Pinpoint the cell where the given text exists, returning its [X, Y] midpoint coordinate. 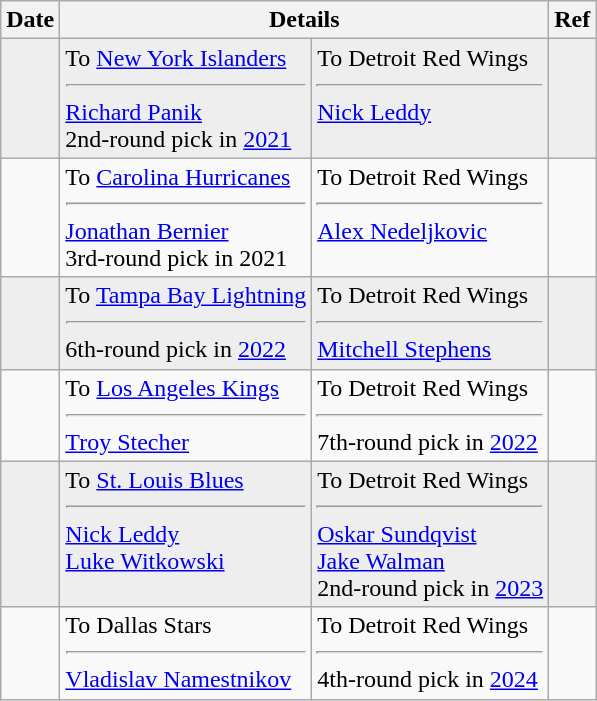
To Tampa Bay Lightning6th-round pick in 2022 [186, 323]
To Detroit Red WingsMitchell Stephens [430, 323]
To Detroit Red Wings4th-round pick in 2024 [430, 653]
To New York IslandersRichard Panik2nd-round pick in 2021 [186, 98]
To Detroit Red WingsNick Leddy [430, 98]
To Detroit Red WingsOskar SundqvistJake Walman2nd-round pick in 2023 [430, 534]
Date [30, 20]
Details [304, 20]
To Detroit Red Wings7th-round pick in 2022 [430, 415]
Ref [572, 20]
To Dallas StarsVladislav Namestnikov [186, 653]
To Detroit Red WingsAlex Nedeljkovic [430, 218]
To Los Angeles KingsTroy Stecher [186, 415]
To Carolina HurricanesJonathan Bernier3rd-round pick in 2021 [186, 218]
To St. Louis BluesNick LeddyLuke Witkowski [186, 534]
